Search for the cell housing the specified text and yield its (x, y) center coordinate. 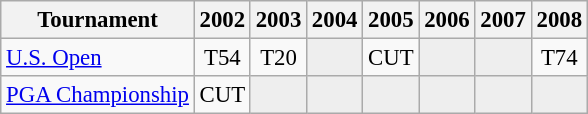
2008 (559, 20)
2005 (391, 20)
T20 (278, 58)
U.S. Open (98, 58)
T74 (559, 58)
2004 (335, 20)
2003 (278, 20)
2002 (222, 20)
2007 (503, 20)
2006 (447, 20)
T54 (222, 58)
PGA Championship (98, 95)
Tournament (98, 20)
